Provide the [x, y] coordinate of the cell's center where the given text is located.  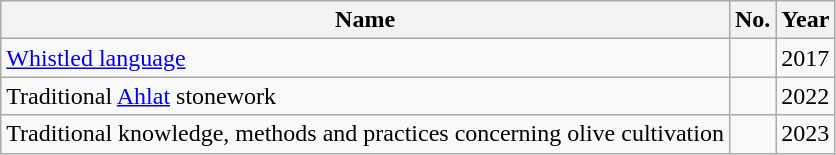
Name [366, 20]
No. [752, 20]
Year [806, 20]
2023 [806, 134]
Traditional Ahlat stonework [366, 96]
Traditional knowledge, methods and practices concerning olive cultivation [366, 134]
2022 [806, 96]
2017 [806, 58]
Whistled language [366, 58]
